For the text-containing cell, return its midpoint in (x, y) coordinate format. 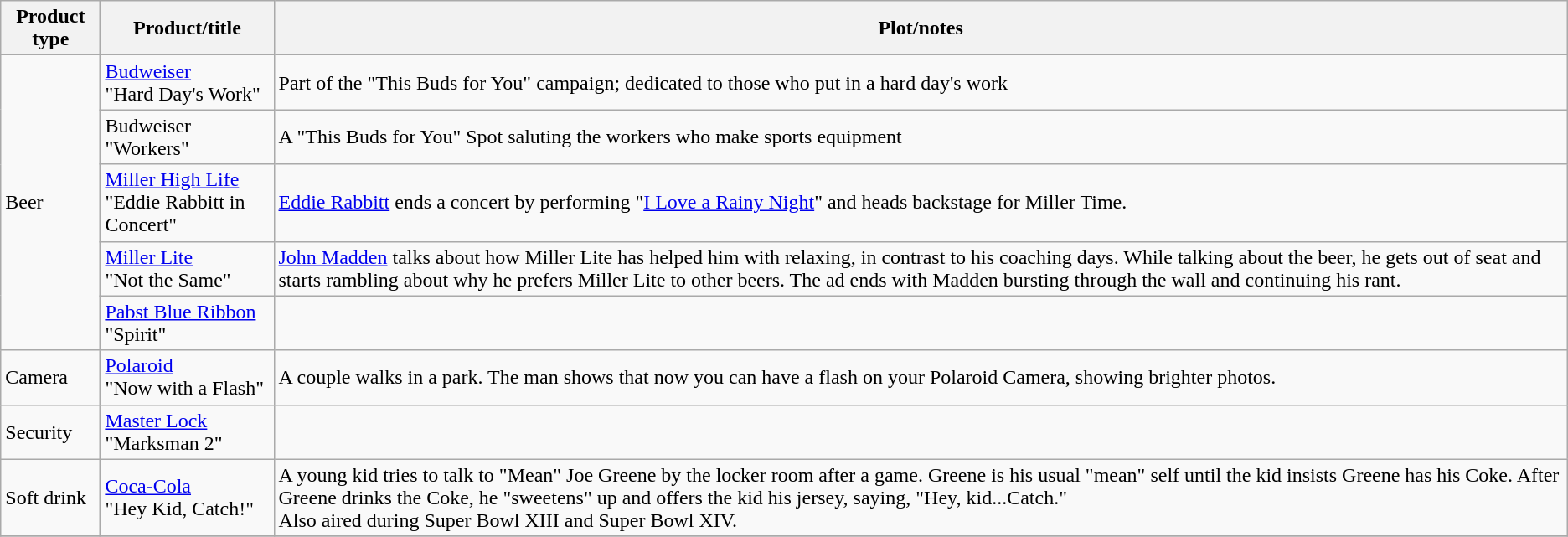
Beer (50, 203)
Budweiser"Workers" (188, 137)
Security (50, 432)
A "This Buds for You" Spot saluting the workers who make sports equipment (921, 137)
Master Lock"Marksman 2" (188, 432)
Miller High Life"Eddie Rabbitt in Concert" (188, 203)
Part of the "This Buds for You" campaign; dedicated to those who put in a hard day's work (921, 82)
Coca-Cola"Hey Kid, Catch!" (188, 498)
Soft drink (50, 498)
Eddie Rabbitt ends a concert by performing "I Love a Rainy Night" and heads backstage for Miller Time. (921, 203)
Product/title (188, 28)
Product type (50, 28)
A couple walks in a park. The man shows that now you can have a flash on your Polaroid Camera, showing brighter photos. (921, 377)
Camera (50, 377)
Budweiser"Hard Day's Work" (188, 82)
Miller Lite"Not the Same" (188, 268)
Plot/notes (921, 28)
Pabst Blue Ribbon"Spirit" (188, 323)
Polaroid"Now with a Flash" (188, 377)
